Return the [x, y] coordinate for the center point of the cell that contains the specified text.  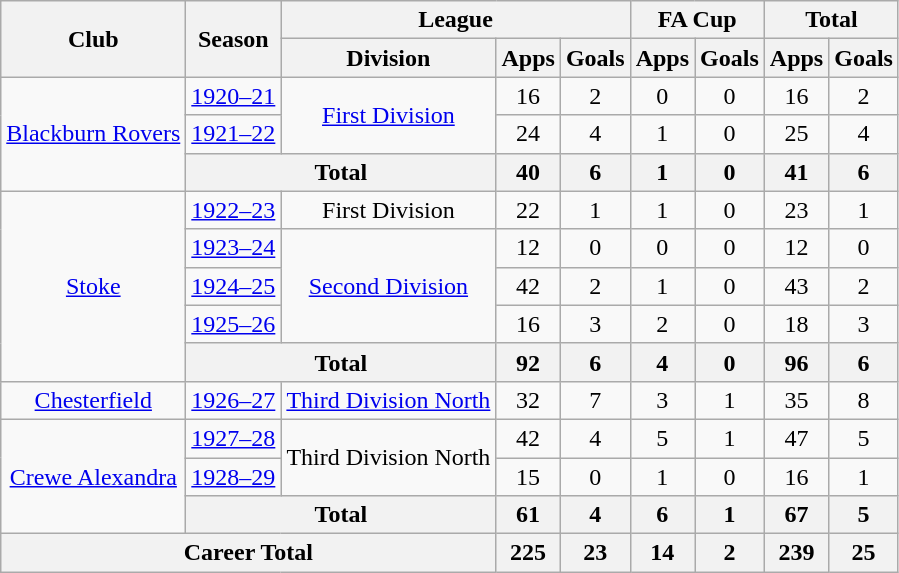
35 [796, 400]
15 [528, 477]
FA Cup [697, 20]
Stoke [94, 286]
41 [796, 172]
Season [234, 39]
Crewe Alexandra [94, 476]
92 [528, 362]
239 [796, 553]
Career Total [248, 553]
Second Division [388, 286]
14 [662, 553]
1926–27 [234, 400]
22 [528, 210]
League [456, 20]
Club [94, 39]
1927–28 [234, 438]
Division [388, 58]
7 [595, 400]
61 [528, 515]
24 [528, 134]
67 [796, 515]
43 [796, 286]
Blackburn Rovers [94, 134]
1924–25 [234, 286]
225 [528, 553]
Chesterfield [94, 400]
1921–22 [234, 134]
32 [528, 400]
18 [796, 324]
1922–23 [234, 210]
47 [796, 438]
1920–21 [234, 96]
8 [864, 400]
1925–26 [234, 324]
1928–29 [234, 477]
40 [528, 172]
96 [796, 362]
1923–24 [234, 248]
